From the cell containing the given text, extract its center point as [x, y] coordinate. 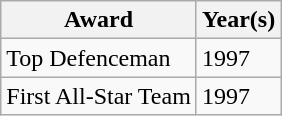
Year(s) [238, 20]
Award [99, 20]
Top Defenceman [99, 58]
First All-Star Team [99, 96]
